Provide the [x, y] coordinate of the cell's center where the given text is located.  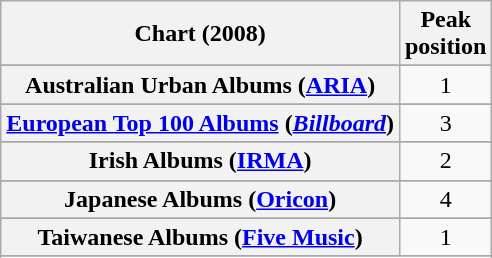
Peakposition [445, 34]
Australian Urban Albums (ARIA) [200, 85]
Taiwanese Albums (Five Music) [200, 237]
4 [445, 199]
Japanese Albums (Oricon) [200, 199]
Irish Albums (IRMA) [200, 161]
Chart (2008) [200, 34]
European Top 100 Albums (Billboard) [200, 123]
3 [445, 123]
2 [445, 161]
